Identify which cell holds the provided text, then report its [X, Y] central coordinate. 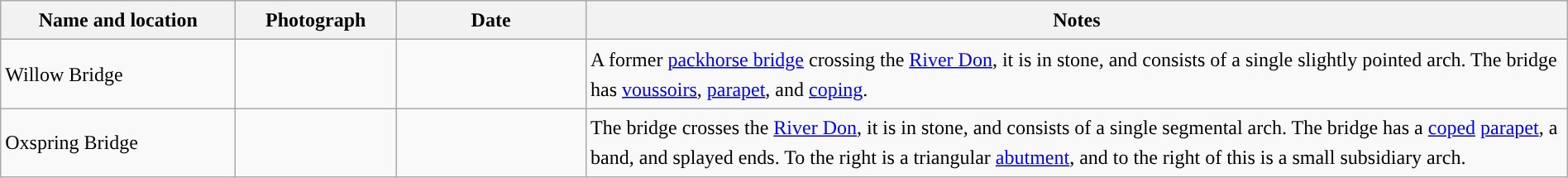
Notes [1077, 20]
Date [491, 20]
Oxspring Bridge [118, 142]
Willow Bridge [118, 75]
Photograph [316, 20]
Name and location [118, 20]
